Capture the cell that displays the provided text and extract its [x, y] central coordinate. 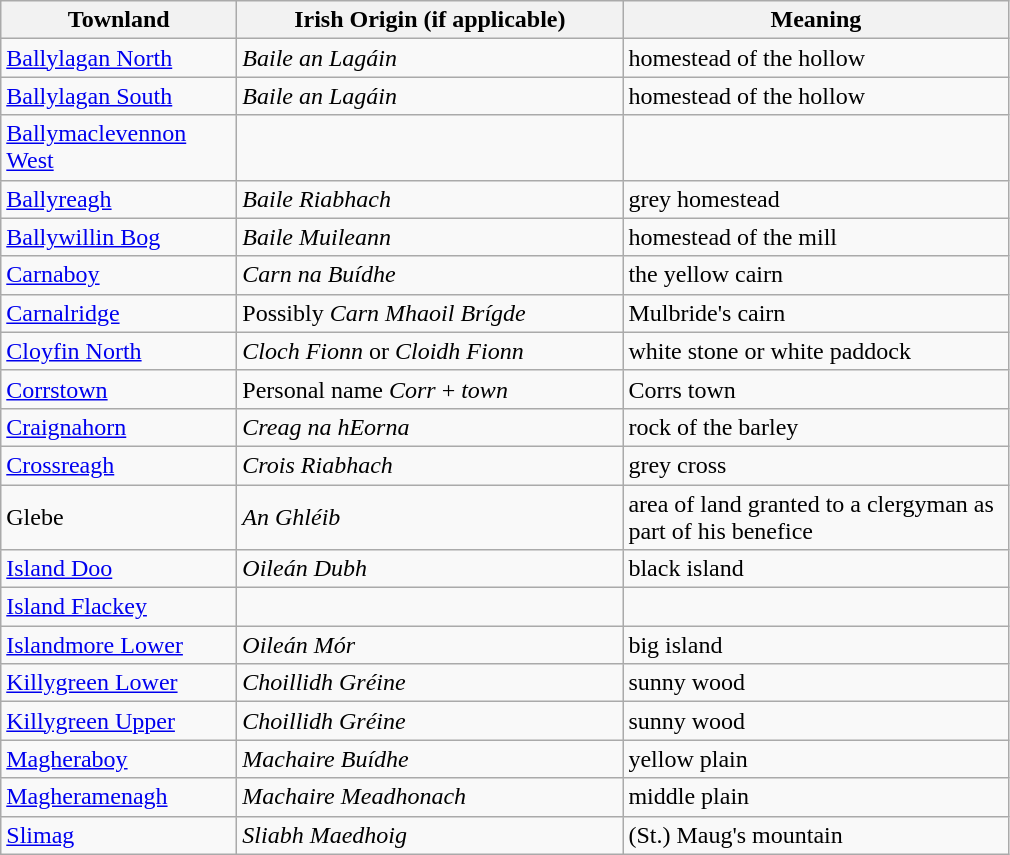
(St.) Maug's mountain [816, 835]
rock of the barley [816, 427]
Machaire Meadhonach [430, 797]
middle plain [816, 797]
Ballywillin Bog [119, 237]
Magheraboy [119, 759]
Crossreagh [119, 465]
Carnaboy [119, 275]
Ballymaclevennon West [119, 148]
Baile Muileann [430, 237]
Mulbride's cairn [816, 313]
Oileán Dubh [430, 569]
Corrs town [816, 389]
Sliabh Maedhoig [430, 835]
Meaning [816, 20]
area of land granted to a clergyman as part of his benefice [816, 516]
big island [816, 645]
Carnalridge [119, 313]
Carn na Buídhe [430, 275]
Magheramenagh [119, 797]
homestead of the mill [816, 237]
An Ghléib [430, 516]
Island Flackey [119, 607]
Ballylagan North [119, 58]
Baile Riabhach [430, 199]
Killygreen Lower [119, 683]
grey homestead [816, 199]
Oileán Mór [430, 645]
Glebe [119, 516]
Machaire Buídhe [430, 759]
grey cross [816, 465]
Possibly Carn Mhaoil Brígde [430, 313]
Slimag [119, 835]
the yellow cairn [816, 275]
Ballylagan South [119, 96]
Cloch Fionn or Cloidh Fionn [430, 351]
Islandmore Lower [119, 645]
Corrstown [119, 389]
white stone or white paddock [816, 351]
Personal name Corr + town [430, 389]
Crois Riabhach [430, 465]
Craignahorn [119, 427]
Townland [119, 20]
black island [816, 569]
yellow plain [816, 759]
Island Doo [119, 569]
Ballyreagh [119, 199]
Cloyfin North [119, 351]
Irish Origin (if applicable) [430, 20]
Creag na hEorna [430, 427]
Killygreen Upper [119, 721]
